Identify which cell holds the provided text, then report its [X, Y] central coordinate. 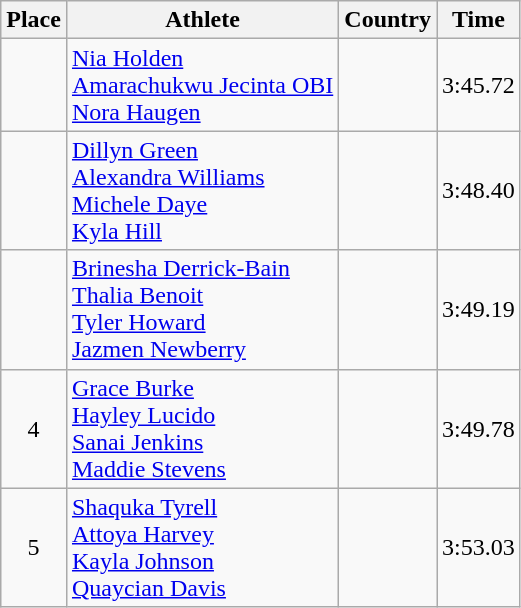
3:49.19 [478, 310]
Nia HoldenAmarachukwu Jecinta OBINora Haugen [202, 85]
4 [34, 428]
Brinesha Derrick-BainThalia BenoitTyler HowardJazmen Newberry [202, 310]
Shaquka TyrellAttoya HarveyKayla JohnsonQuaycian Davis [202, 548]
5 [34, 548]
Time [478, 20]
3:45.72 [478, 85]
Grace BurkeHayley LucidoSanai JenkinsMaddie Stevens [202, 428]
3:53.03 [478, 548]
Athlete [202, 20]
3:49.78 [478, 428]
Place [34, 20]
Country [388, 20]
Dillyn GreenAlexandra WilliamsMichele DayeKyla Hill [202, 190]
3:48.40 [478, 190]
